Identify which cell holds the provided text, then report its (x, y) central coordinate. 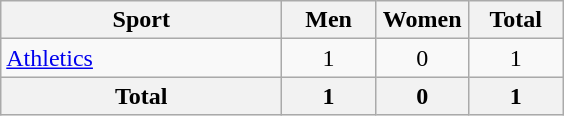
Women (422, 20)
Men (329, 20)
Sport (142, 20)
Athletics (142, 58)
